Pinpoint the cell where the given text exists, returning its [X, Y] midpoint coordinate. 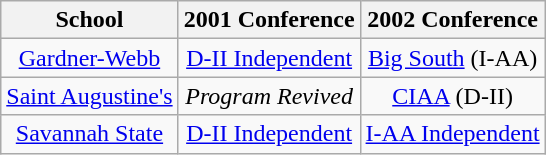
Savannah State [90, 134]
2002 Conference [452, 20]
2001 Conference [269, 20]
School [90, 20]
Program Revived [269, 96]
Gardner-Webb [90, 58]
CIAA (D-II) [452, 96]
Saint Augustine's [90, 96]
I-AA Independent [452, 134]
Big South (I-AA) [452, 58]
